Extract the (x, y) coordinate from the center of the cell holding the provided text.  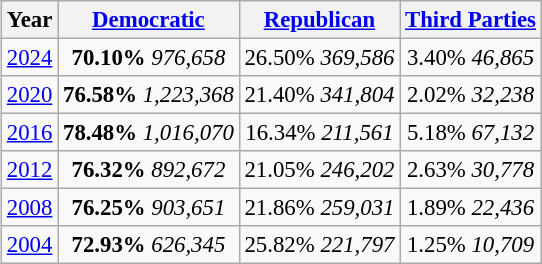
21.05% 246,202 (320, 170)
1.89% 22,436 (471, 208)
26.50% 369,586 (320, 58)
Third Parties (471, 20)
5.18% 67,132 (471, 133)
76.25% 903,651 (148, 208)
16.34% 211,561 (320, 133)
2012 (30, 170)
76.58% 1,223,368 (148, 95)
1.25% 10,709 (471, 245)
25.82% 221,797 (320, 245)
2004 (30, 245)
Year (30, 20)
2024 (30, 58)
78.48% 1,016,070 (148, 133)
Republican (320, 20)
2.63% 30,778 (471, 170)
Democratic (148, 20)
76.32% 892,672 (148, 170)
2.02% 32,238 (471, 95)
21.40% 341,804 (320, 95)
21.86% 259,031 (320, 208)
70.10% 976,658 (148, 58)
72.93% 626,345 (148, 245)
2020 (30, 95)
3.40% 46,865 (471, 58)
2008 (30, 208)
2016 (30, 133)
